Capture the cell that displays the provided text and extract its [x, y] central coordinate. 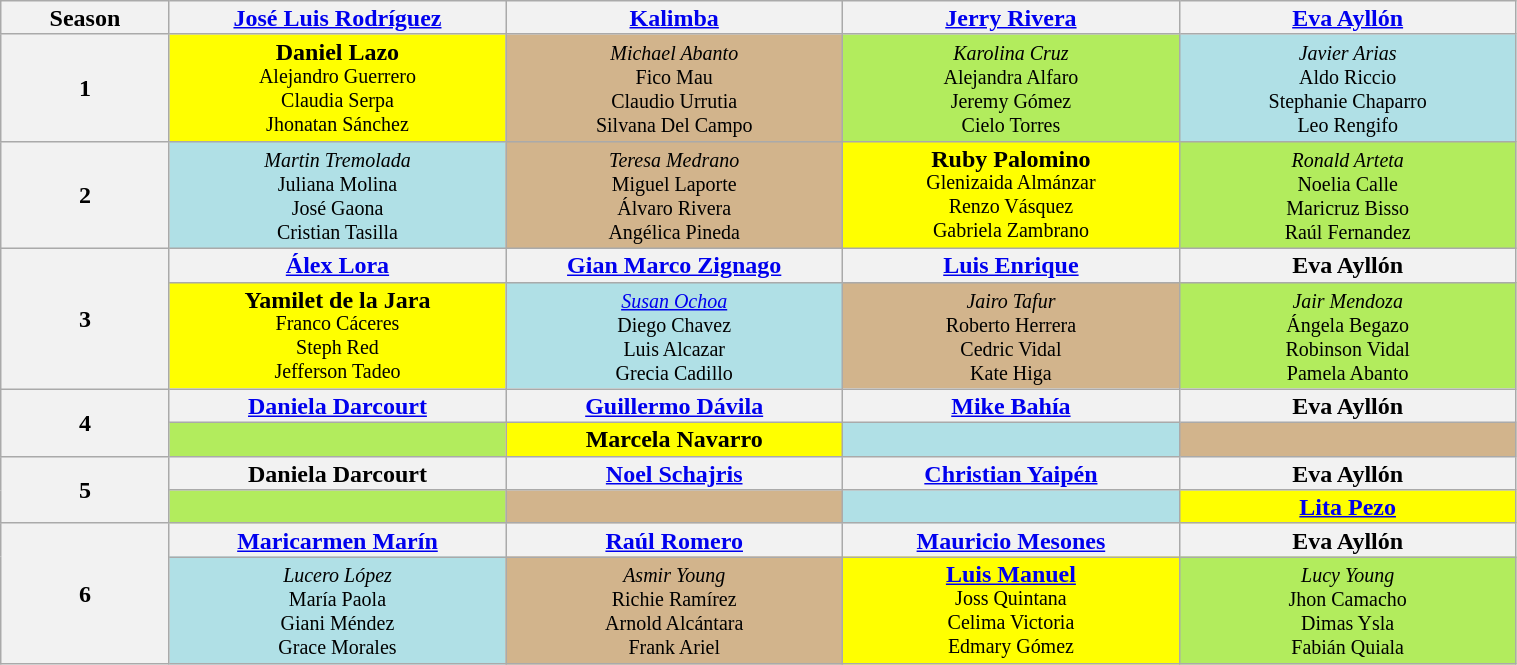
Jairo TafurRoberto HerreraCedric VidalKate Higa [1012, 336]
Teresa MedranoMiguel LaporteÁlvaro RiveraAngélica Pineda [674, 194]
José Luis Rodríguez [338, 18]
Daniel LazoAlejandro GuerreroClaudia SerpaJhonatan Sánchez [338, 88]
Lucy YoungJhon CamachoDimas YslaFabián Quiala [1348, 610]
Mike Bahía [1012, 406]
5 [85, 490]
Martin TremoladaJuliana MolinaJosé GaonaCristian Tasilla [338, 194]
Season [85, 18]
Lucero LópezMaría PaolaGiani MéndezGrace Morales [338, 610]
Kalimba [674, 18]
Luis Enrique [1012, 265]
Maricarmen Marín [338, 540]
Álex Lora [338, 265]
Karolina CruzAlejandra AlfaroJeremy GómezCielo Torres [1012, 88]
Yamilet de la JaraFranco CáceresSteph RedJefferson Tadeo [338, 336]
Susan OchoaDiego ChavezLuis AlcazarGrecia Cadillo [674, 336]
3 [85, 318]
Javier AriasAldo RiccioStephanie ChaparroLeo Rengifo [1348, 88]
2 [85, 194]
Luis ManuelJoss QuintanaCelima VictoriaEdmary Gómez [1012, 610]
Ronald ArtetaNoelia CalleMaricruz BissoRaúl Fernandez [1348, 194]
Jerry Rivera [1012, 18]
4 [85, 422]
Lita Pezo [1348, 507]
6 [85, 594]
Asmir YoungRichie RamírezArnold AlcántaraFrank Ariel [674, 610]
Marcela Navarro [674, 440]
Michael AbantoFico MauClaudio UrrutiaSilvana Del Campo [674, 88]
Guillermo Dávila [674, 406]
Mauricio Mesones [1012, 540]
Raúl Romero [674, 540]
Ruby PalominoGlenizaida AlmánzarRenzo VásquezGabriela Zambrano [1012, 194]
Jair MendozaÁngela BegazoRobinson VidalPamela Abanto [1348, 336]
Gian Marco Zignago [674, 265]
Christian Yaipén [1012, 473]
1 [85, 88]
Noel Schajris [674, 473]
